Determine the [X, Y] coordinate at the center of the cell enclosing the given text.  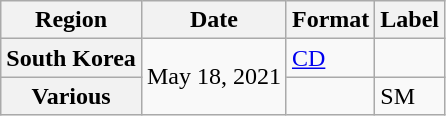
Format [330, 20]
CD [330, 58]
Region [72, 20]
SM [410, 96]
Various [72, 96]
Date [214, 20]
May 18, 2021 [214, 77]
South Korea [72, 58]
Label [410, 20]
